Locate the cell with the specified text and output its [x, y] center coordinate. 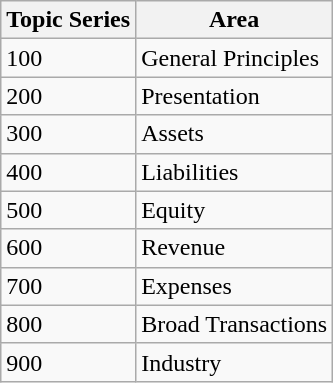
900 [68, 362]
General Principles [234, 58]
Presentation [234, 96]
Assets [234, 134]
100 [68, 58]
600 [68, 248]
Liabilities [234, 172]
Revenue [234, 248]
700 [68, 286]
200 [68, 96]
500 [68, 210]
800 [68, 324]
Industry [234, 362]
Area [234, 20]
Expenses [234, 286]
400 [68, 172]
300 [68, 134]
Topic Series [68, 20]
Broad Transactions [234, 324]
Equity [234, 210]
